Determine the [x, y] coordinate at the center of the cell enclosing the given text.  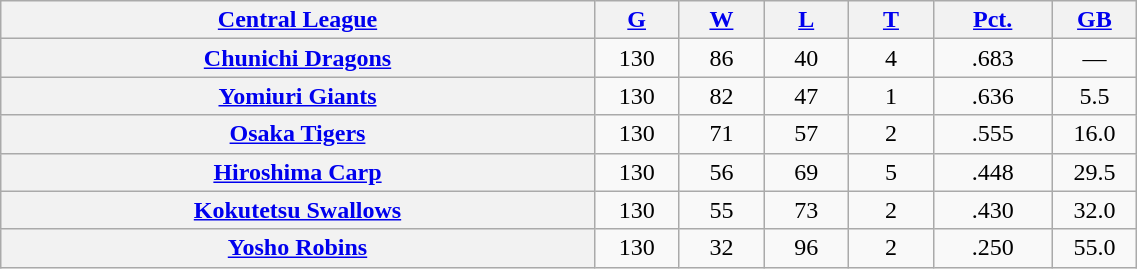
4 [892, 58]
— [1094, 58]
.250 [992, 248]
29.5 [1094, 172]
57 [806, 134]
.636 [992, 96]
16.0 [1094, 134]
71 [722, 134]
1 [892, 96]
.683 [992, 58]
T [892, 20]
47 [806, 96]
Chunichi Dragons [298, 58]
73 [806, 210]
W [722, 20]
40 [806, 58]
55 [722, 210]
Pct. [992, 20]
G [636, 20]
Osaka Tigers [298, 134]
Yomiuri Giants [298, 96]
96 [806, 248]
GB [1094, 20]
L [806, 20]
56 [722, 172]
.430 [992, 210]
Central League [298, 20]
5 [892, 172]
82 [722, 96]
86 [722, 58]
Hiroshima Carp [298, 172]
Yosho Robins [298, 248]
.448 [992, 172]
55.0 [1094, 248]
Kokutetsu Swallows [298, 210]
32 [722, 248]
.555 [992, 134]
5.5 [1094, 96]
69 [806, 172]
32.0 [1094, 210]
